Output the (X, Y) coordinate of the center of the cell containing the given text.  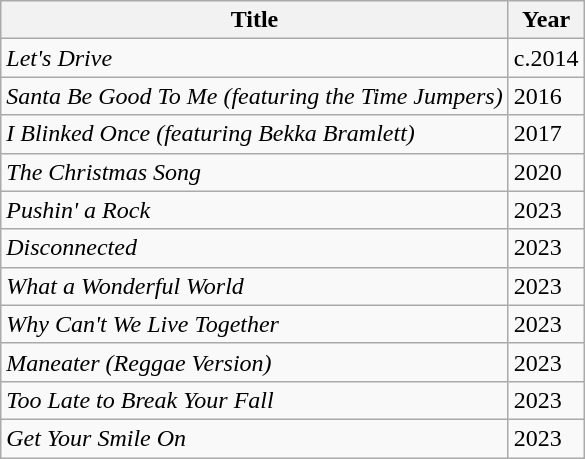
Get Your Smile On (254, 438)
The Christmas Song (254, 172)
Year (546, 20)
What a Wonderful World (254, 286)
c.2014 (546, 58)
Too Late to Break Your Fall (254, 400)
Santa Be Good To Me (featuring the Time Jumpers) (254, 96)
Disconnected (254, 248)
I Blinked Once (featuring Bekka Bramlett) (254, 134)
Why Can't We Live Together (254, 324)
Pushin' a Rock (254, 210)
2016 (546, 96)
Maneater (Reggae Version) (254, 362)
Let's Drive (254, 58)
2020 (546, 172)
2017 (546, 134)
Title (254, 20)
